Search for the cell housing the specified text and yield its [x, y] center coordinate. 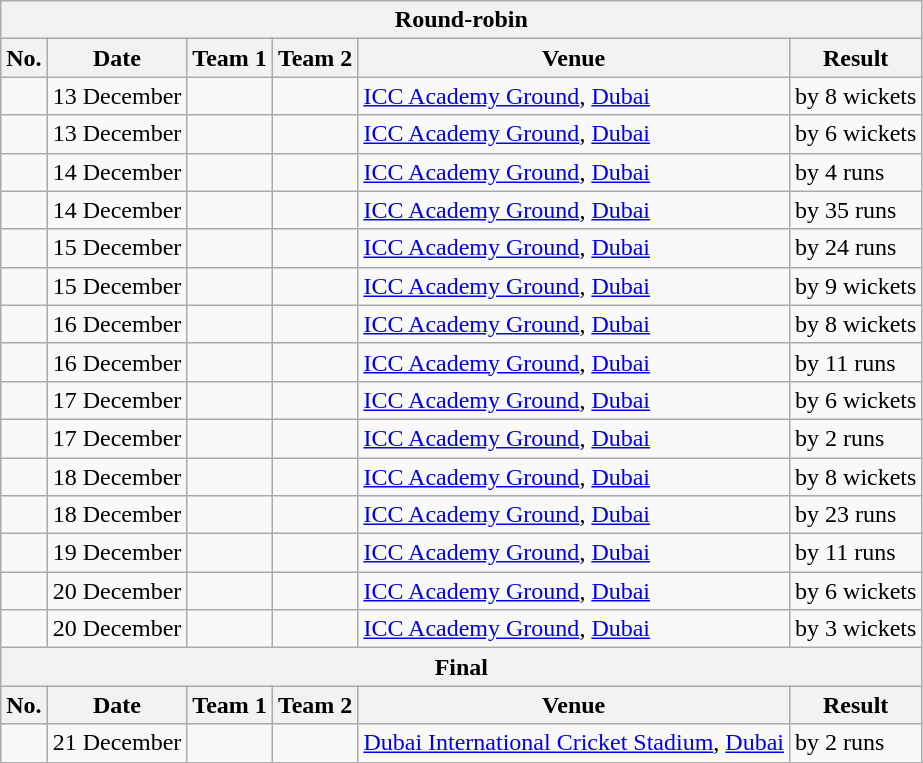
21 December [117, 743]
by 9 wickets [856, 286]
19 December [117, 553]
by 23 runs [856, 515]
Round-robin [462, 20]
Dubai International Cricket Stadium, Dubai [574, 743]
by 3 wickets [856, 629]
Final [462, 667]
by 24 runs [856, 248]
by 35 runs [856, 210]
by 4 runs [856, 172]
